Pinpoint the cell where the given text exists, returning its (x, y) midpoint coordinate. 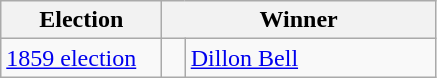
1859 election (82, 58)
Dillon Bell (310, 58)
Winner (299, 20)
Election (82, 20)
